From the cell containing the given text, extract its center point as [X, Y] coordinate. 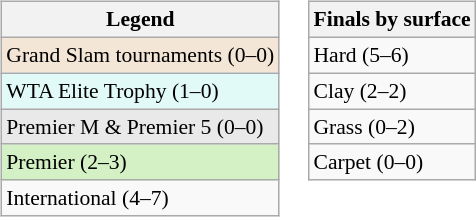
Premier (2–3) [140, 162]
Clay (2–2) [392, 91]
Grand Slam tournaments (0–0) [140, 55]
Finals by surface [392, 20]
Grass (0–2) [392, 127]
WTA Elite Trophy (1–0) [140, 91]
Premier M & Premier 5 (0–0) [140, 127]
Carpet (0–0) [392, 162]
International (4–7) [140, 198]
Hard (5–6) [392, 55]
Legend [140, 20]
